From the cell containing the given text, extract its center point as (X, Y) coordinate. 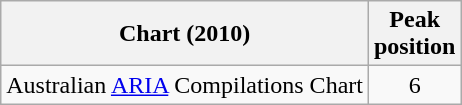
Australian ARIA Compilations Chart (185, 85)
Chart (2010) (185, 34)
Peakposition (414, 34)
6 (414, 85)
